Search for the cell housing the specified text and yield its (x, y) center coordinate. 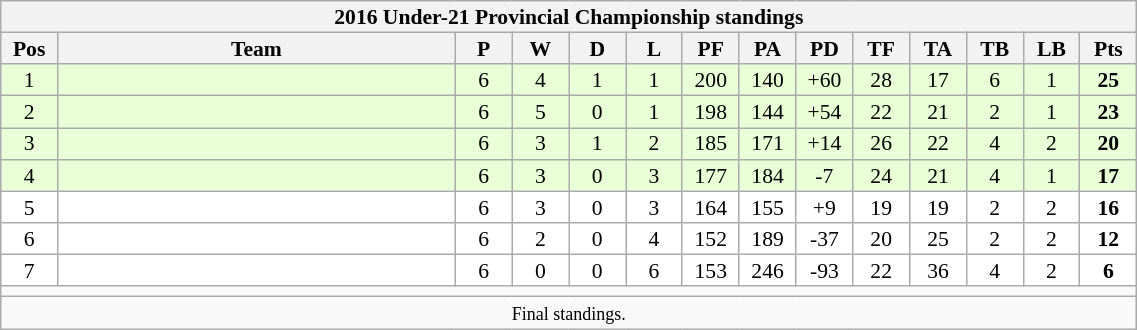
-37 (824, 239)
Pos (30, 49)
PA (768, 49)
200 (710, 81)
D (598, 49)
+54 (824, 112)
Pts (1108, 49)
177 (710, 176)
12 (1108, 239)
28 (882, 81)
26 (882, 144)
23 (1108, 112)
Final standings. (569, 314)
L (654, 49)
2016 Under-21 Provincial Championship standings (569, 17)
TA (938, 49)
140 (768, 81)
164 (710, 207)
24 (882, 176)
171 (768, 144)
246 (768, 271)
7 (30, 271)
PD (824, 49)
36 (938, 271)
TB (994, 49)
LB (1052, 49)
144 (768, 112)
+14 (824, 144)
153 (710, 271)
189 (768, 239)
184 (768, 176)
+60 (824, 81)
PF (710, 49)
+9 (824, 207)
TF (882, 49)
152 (710, 239)
Team (257, 49)
155 (768, 207)
P (484, 49)
198 (710, 112)
-7 (824, 176)
-93 (824, 271)
W (540, 49)
16 (1108, 207)
185 (710, 144)
